Scan for the cell matching the given text and deliver its [X, Y] coordinate at center. 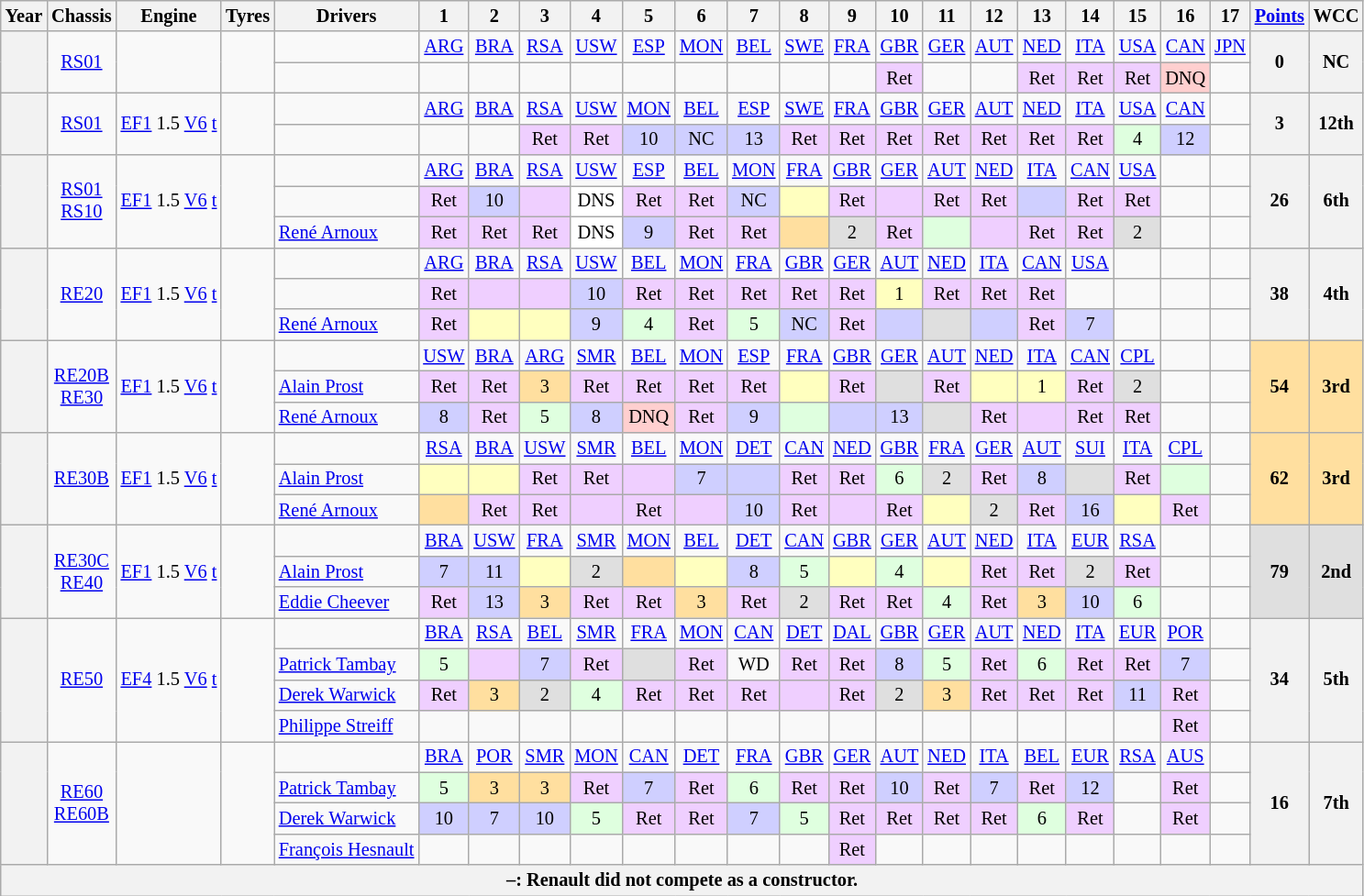
54 [1280, 387]
Points [1280, 16]
DAL [852, 633]
Engine [169, 16]
WD [754, 664]
6th [1336, 202]
Year [24, 16]
17 [1230, 16]
12th [1336, 123]
0 [1280, 62]
EF4 1.5 V6 t [169, 679]
38 [1280, 293]
RE30CRE40 [81, 570]
SUI [1090, 448]
14 [1090, 16]
RE50 [81, 679]
5th [1336, 679]
Eddie Cheever [347, 603]
62 [1280, 479]
34 [1280, 679]
François Hesnault [347, 849]
26 [1280, 202]
RS01RS10 [81, 202]
Chassis [81, 16]
AUS [1185, 757]
JPN [1230, 47]
RE60RE60B [81, 803]
Drivers [347, 16]
Philippe Streiff [347, 725]
RE20BRE30 [81, 387]
79 [1280, 570]
7th [1336, 803]
15 [1137, 16]
RE30B [81, 479]
4th [1336, 293]
WCC [1336, 16]
2nd [1336, 570]
RE20 [81, 293]
–: Renault did not compete as a constructor. [682, 880]
Tyres [248, 16]
